Return the [x, y] coordinate for the center point of the cell that contains the specified text.  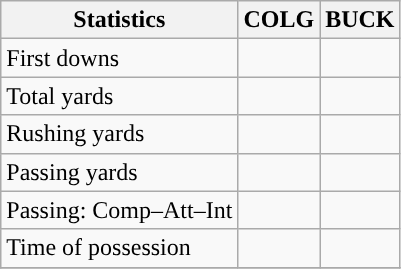
Rushing yards [120, 134]
Total yards [120, 96]
Statistics [120, 20]
Passing: Comp–Att–Int [120, 210]
BUCK [360, 20]
Passing yards [120, 172]
Time of possession [120, 248]
COLG [279, 20]
First downs [120, 58]
